Provide the [x, y] coordinate of the cell's center where the given text is located.  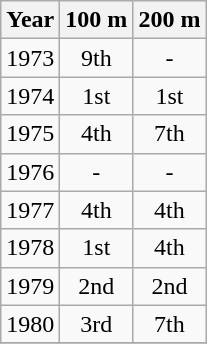
1979 [30, 286]
1973 [30, 58]
1977 [30, 210]
1978 [30, 248]
1980 [30, 324]
1975 [30, 134]
200 m [170, 20]
100 m [96, 20]
3rd [96, 324]
1976 [30, 172]
1974 [30, 96]
9th [96, 58]
Year [30, 20]
